Determine the [X, Y] coordinate at the center of the cell enclosing the given text.  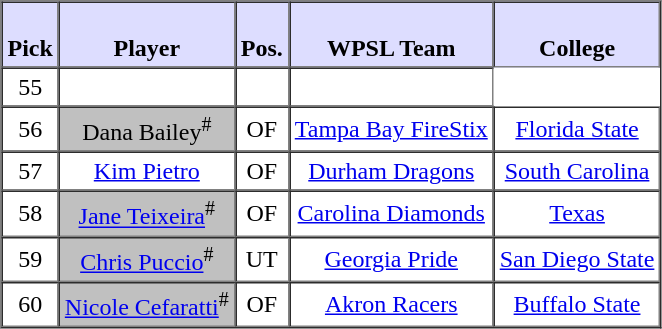
Florida State [578, 128]
Pick [30, 35]
Kim Pietro [147, 172]
South Carolina [578, 172]
Nicole Cefaratti# [147, 304]
Pos. [262, 35]
59 [30, 258]
Georgia Pride [392, 258]
Player [147, 35]
Akron Racers [392, 304]
San Diego State [578, 258]
Jane Teixeira# [147, 214]
Carolina Diamonds [392, 214]
58 [30, 214]
Chris Puccio# [147, 258]
55 [30, 88]
Dana Bailey# [147, 128]
Durham Dragons [392, 172]
Texas [578, 214]
College [578, 35]
60 [30, 304]
WPSL Team [392, 35]
UT [262, 258]
56 [30, 128]
Tampa Bay FireStix [392, 128]
Buffalo State [578, 304]
57 [30, 172]
